Pinpoint the cell where the given text exists, returning its [x, y] midpoint coordinate. 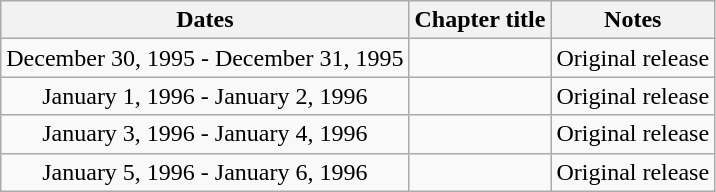
January 5, 1996 - January 6, 1996 [205, 172]
Chapter title [480, 20]
January 1, 1996 - January 2, 1996 [205, 96]
Dates [205, 20]
December 30, 1995 - December 31, 1995 [205, 58]
Notes [633, 20]
January 3, 1996 - January 4, 1996 [205, 134]
